Provide the (X, Y) coordinate of the cell's center where the given text is located.  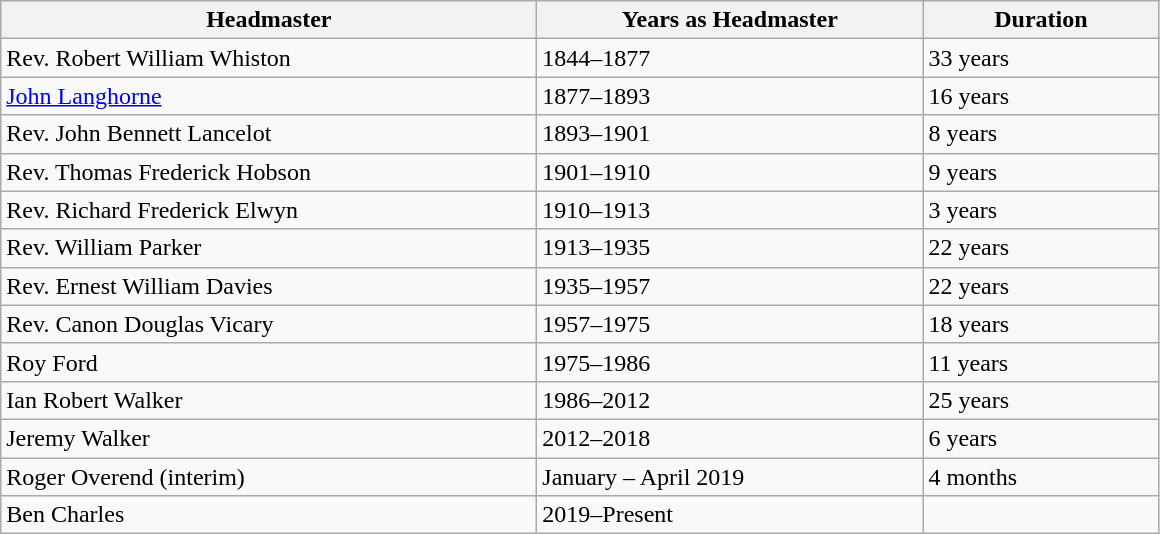
January – April 2019 (730, 477)
Rev. William Parker (269, 248)
25 years (1041, 400)
4 months (1041, 477)
John Langhorne (269, 96)
Rev. John Bennett Lancelot (269, 134)
1844–1877 (730, 58)
2012–2018 (730, 438)
Ben Charles (269, 515)
Roy Ford (269, 362)
1910–1913 (730, 210)
1935–1957 (730, 286)
16 years (1041, 96)
1893–1901 (730, 134)
Years as Headmaster (730, 20)
1957–1975 (730, 324)
18 years (1041, 324)
Ian Robert Walker (269, 400)
Rev. Richard Frederick Elwyn (269, 210)
Rev. Ernest William Davies (269, 286)
Roger Overend (interim) (269, 477)
Headmaster (269, 20)
1986–2012 (730, 400)
11 years (1041, 362)
9 years (1041, 172)
1901–1910 (730, 172)
Rev. Robert William Whiston (269, 58)
8 years (1041, 134)
2019–Present (730, 515)
6 years (1041, 438)
33 years (1041, 58)
1975–1986 (730, 362)
1877–1893 (730, 96)
3 years (1041, 210)
1913–1935 (730, 248)
Duration (1041, 20)
Jeremy Walker (269, 438)
Rev. Canon Douglas Vicary (269, 324)
Rev. Thomas Frederick Hobson (269, 172)
